Extract the (X, Y) coordinate from the center of the cell holding the provided text.  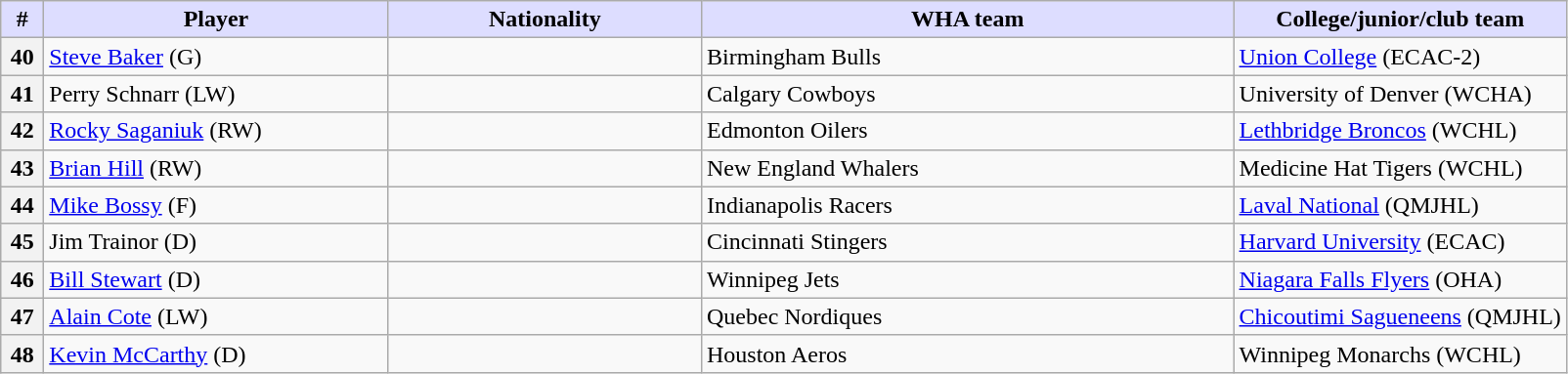
Chicoutimi Sagueneens (QMJHL) (1400, 316)
Union College (ECAC-2) (1400, 57)
Lethbridge Broncos (WCHL) (1400, 131)
# (22, 20)
42 (22, 131)
Birmingham Bulls (968, 57)
Winnipeg Monarchs (WCHL) (1400, 353)
Houston Aeros (968, 353)
Quebec Nordiques (968, 316)
43 (22, 168)
Cincinnati Stingers (968, 242)
48 (22, 353)
Bill Stewart (D) (216, 279)
College/junior/club team (1400, 20)
Mike Bossy (F) (216, 205)
Winnipeg Jets (968, 279)
45 (22, 242)
Nationality (544, 20)
Perry Schnarr (LW) (216, 94)
Kevin McCarthy (D) (216, 353)
Harvard University (ECAC) (1400, 242)
Alain Cote (LW) (216, 316)
47 (22, 316)
44 (22, 205)
New England Whalers (968, 168)
46 (22, 279)
41 (22, 94)
Player (216, 20)
Medicine Hat Tigers (WCHL) (1400, 168)
Calgary Cowboys (968, 94)
Jim Trainor (D) (216, 242)
Rocky Saganiuk (RW) (216, 131)
40 (22, 57)
Niagara Falls Flyers (OHA) (1400, 279)
University of Denver (WCHA) (1400, 94)
Edmonton Oilers (968, 131)
Indianapolis Racers (968, 205)
WHA team (968, 20)
Laval National (QMJHL) (1400, 205)
Brian Hill (RW) (216, 168)
Steve Baker (G) (216, 57)
